Find where the given text appears and provide that cell's center as [x, y] coordinate. 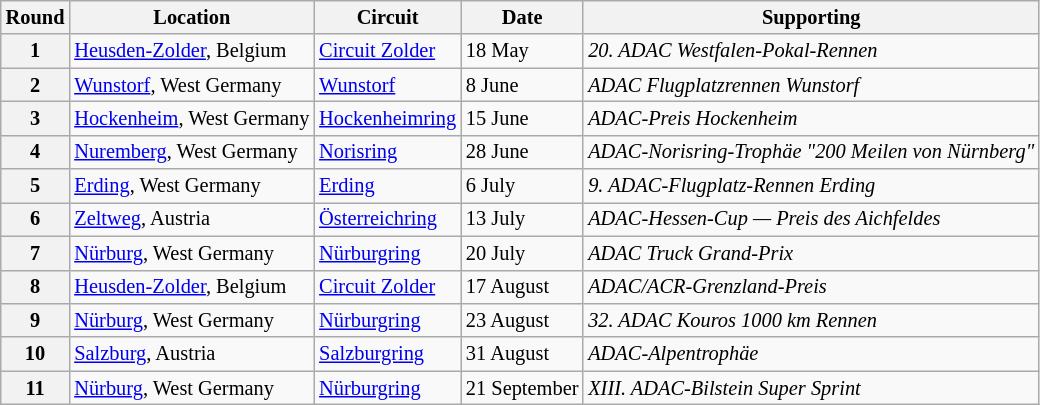
15 June [522, 118]
Salzburgring [388, 354]
31 August [522, 354]
Nuremberg, West Germany [192, 152]
9 [36, 320]
Hockenheimring [388, 118]
18 May [522, 51]
11 [36, 388]
Hockenheim, West Germany [192, 118]
23 August [522, 320]
28 June [522, 152]
20 July [522, 253]
32. ADAC Kouros 1000 km Rennen [811, 320]
2 [36, 85]
8 [36, 287]
Wunstorf [388, 85]
Österreichring [388, 219]
Erding, West Germany [192, 186]
5 [36, 186]
Circuit [388, 17]
20. ADAC Westfalen-Pokal-Rennen [811, 51]
ADAC Truck Grand-Prix [811, 253]
ADAC Flugplatzrennen Wunstorf [811, 85]
8 June [522, 85]
1 [36, 51]
17 August [522, 287]
Erding [388, 186]
Date [522, 17]
ADAC-Norisring-Trophäe "200 Meilen von Nürnberg" [811, 152]
Wunstorf, West Germany [192, 85]
3 [36, 118]
Salzburg, Austria [192, 354]
6 [36, 219]
Location [192, 17]
Zeltweg, Austria [192, 219]
ADAC-Alpentrophäe [811, 354]
6 July [522, 186]
13 July [522, 219]
7 [36, 253]
Norisring [388, 152]
ADAC-Preis Hockenheim [811, 118]
10 [36, 354]
ADAC/ACR-Grenzland-Preis [811, 287]
4 [36, 152]
XIII. ADAC-Bilstein Super Sprint [811, 388]
21 September [522, 388]
Supporting [811, 17]
Round [36, 17]
ADAC-Hessen-Cup — Preis des Aichfeldes [811, 219]
9. ADAC-Flugplatz-Rennen Erding [811, 186]
